Output the (X, Y) coordinate of the center of the cell containing the given text.  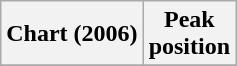
Peak position (189, 34)
Chart (2006) (72, 34)
